Extract the [x, y] coordinate from the center of the cell holding the provided text.  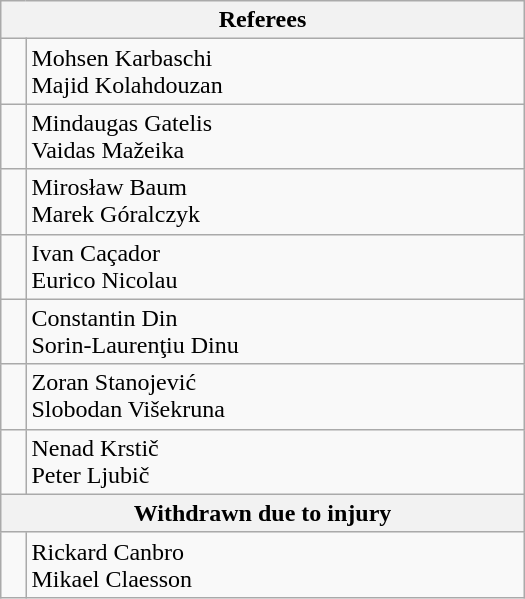
Rickard CanbroMikael Claesson [275, 564]
Withdrawn due to injury [263, 513]
Mirosław BaumMarek Góralczyk [275, 202]
Mindaugas GatelisVaidas Mažeika [275, 136]
Zoran StanojevićSlobodan Višekruna [275, 396]
Ivan CaçadorEurico Nicolau [275, 266]
Constantin DinSorin-Laurenţiu Dinu [275, 332]
Nenad KrstičPeter Ljubič [275, 462]
Mohsen KarbaschiMajid Kolahdouzan [275, 72]
Referees [263, 20]
